Detect which cell encompasses the target text, then output its [x, y] center coordinate. 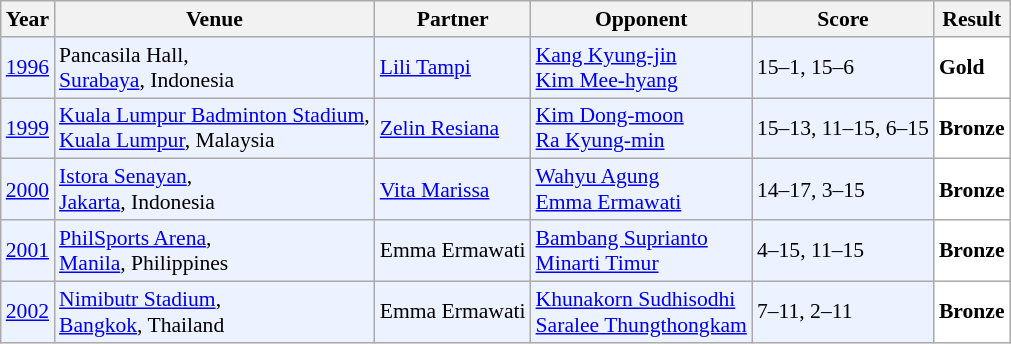
15–1, 15–6 [843, 68]
Year [28, 19]
Score [843, 19]
2002 [28, 312]
Kang Kyung-jin Kim Mee-hyang [642, 68]
Partner [453, 19]
Venue [214, 19]
2001 [28, 250]
2000 [28, 190]
Istora Senayan,Jakarta, Indonesia [214, 190]
Lili Tampi [453, 68]
Pancasila Hall,Surabaya, Indonesia [214, 68]
Bambang Suprianto Minarti Timur [642, 250]
4–15, 11–15 [843, 250]
Nimibutr Stadium,Bangkok, Thailand [214, 312]
Result [972, 19]
7–11, 2–11 [843, 312]
Vita Marissa [453, 190]
Wahyu Agung Emma Ermawati [642, 190]
Opponent [642, 19]
Kim Dong-moon Ra Kyung-min [642, 128]
PhilSports Arena,Manila, Philippines [214, 250]
15–13, 11–15, 6–15 [843, 128]
Khunakorn Sudhisodhi Saralee Thungthongkam [642, 312]
1999 [28, 128]
Gold [972, 68]
14–17, 3–15 [843, 190]
Kuala Lumpur Badminton Stadium,Kuala Lumpur, Malaysia [214, 128]
Zelin Resiana [453, 128]
1996 [28, 68]
